From the cell containing the given text, extract its center point as (X, Y) coordinate. 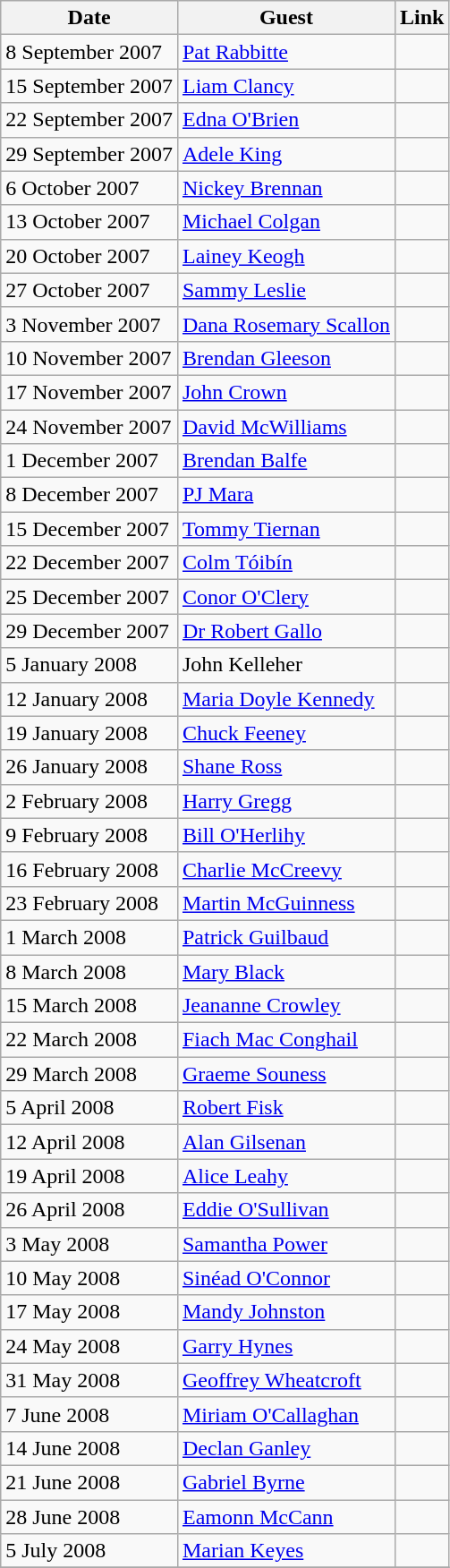
3 May 2008 (89, 1244)
Brendan Gleeson (286, 358)
Alice Leahy (286, 1176)
22 September 2007 (89, 120)
10 May 2008 (89, 1278)
17 May 2008 (89, 1312)
Alan Gilsenan (286, 1142)
Chuck Feeney (286, 733)
15 September 2007 (89, 86)
Sammy Leslie (286, 290)
Geoffrey Wheatcroft (286, 1380)
29 December 2007 (89, 631)
3 November 2007 (89, 324)
Harry Gregg (286, 801)
22 March 2008 (89, 1040)
Colm Tóibín (286, 563)
Pat Rabbitte (286, 52)
19 January 2008 (89, 733)
Jeananne Crowley (286, 1006)
1 March 2008 (89, 937)
Mandy Johnston (286, 1312)
Dana Rosemary Scallon (286, 324)
9 February 2008 (89, 835)
Charlie McCreevy (286, 869)
21 June 2008 (89, 1482)
Liam Clancy (286, 86)
Garry Hynes (286, 1346)
Tommy Tiernan (286, 529)
2 February 2008 (89, 801)
23 February 2008 (89, 903)
Eddie O'Sullivan (286, 1210)
16 February 2008 (89, 869)
Date (89, 18)
14 June 2008 (89, 1448)
5 July 2008 (89, 1551)
15 March 2008 (89, 1006)
15 December 2007 (89, 529)
8 March 2008 (89, 971)
17 November 2007 (89, 392)
Martin McGuinness (286, 903)
24 November 2007 (89, 427)
25 December 2007 (89, 597)
Edna O'Brien (286, 120)
Declan Ganley (286, 1448)
26 April 2008 (89, 1210)
David McWilliams (286, 427)
5 April 2008 (89, 1108)
Adele King (286, 154)
Robert Fisk (286, 1108)
29 September 2007 (89, 154)
12 January 2008 (89, 699)
PJ Mara (286, 495)
19 April 2008 (89, 1176)
24 May 2008 (89, 1346)
26 January 2008 (89, 767)
10 November 2007 (89, 358)
Graeme Souness (286, 1074)
Lainey Keogh (286, 256)
Maria Doyle Kennedy (286, 699)
Michael Colgan (286, 222)
31 May 2008 (89, 1380)
Shane Ross (286, 767)
1 December 2007 (89, 461)
John Crown (286, 392)
Gabriel Byrne (286, 1482)
13 October 2007 (89, 222)
8 December 2007 (89, 495)
20 October 2007 (89, 256)
Conor O'Clery (286, 597)
Patrick Guilbaud (286, 937)
Guest (286, 18)
27 October 2007 (89, 290)
Sinéad O'Connor (286, 1278)
Bill O'Herlihy (286, 835)
29 March 2008 (89, 1074)
12 April 2008 (89, 1142)
Mary Black (286, 971)
Miriam O'Callaghan (286, 1414)
Nickey Brennan (286, 188)
Samantha Power (286, 1244)
28 June 2008 (89, 1517)
5 January 2008 (89, 665)
John Kelleher (286, 665)
6 October 2007 (89, 188)
Brendan Balfe (286, 461)
Marian Keyes (286, 1551)
Link (421, 18)
Dr Robert Gallo (286, 631)
Eamonn McCann (286, 1517)
22 December 2007 (89, 563)
Fiach Mac Conghail (286, 1040)
8 September 2007 (89, 52)
7 June 2008 (89, 1414)
